Locate the cell with the specified text and output its [x, y] center coordinate. 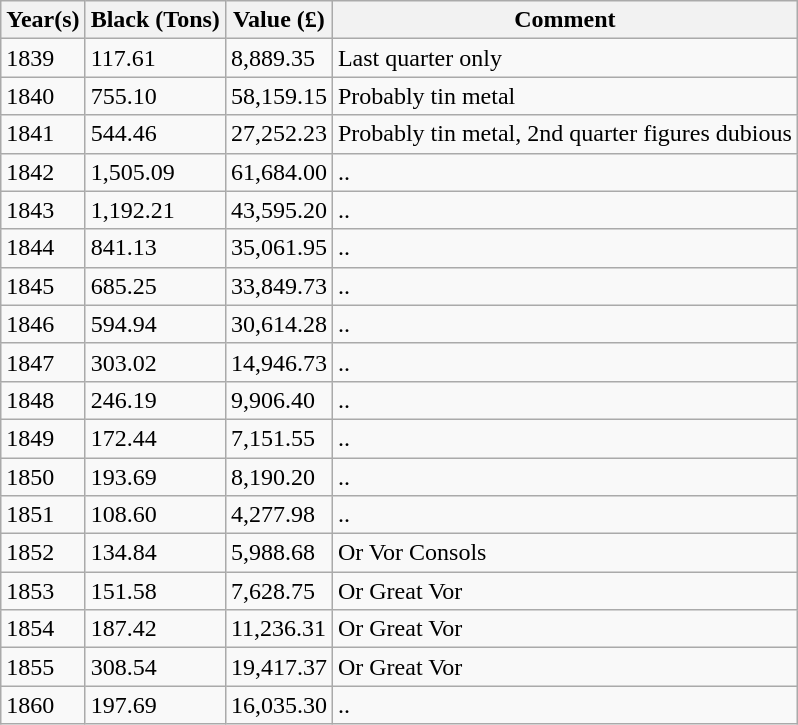
43,595.20 [278, 210]
134.84 [155, 553]
187.42 [155, 629]
1849 [43, 438]
4,277.98 [278, 515]
193.69 [155, 477]
1847 [43, 362]
Probably tin metal [564, 96]
Comment [564, 20]
7,151.55 [278, 438]
1844 [43, 248]
1842 [43, 172]
1840 [43, 96]
1854 [43, 629]
27,252.23 [278, 134]
Year(s) [43, 20]
11,236.31 [278, 629]
58,159.15 [278, 96]
1860 [43, 705]
19,417.37 [278, 667]
61,684.00 [278, 172]
Last quarter only [564, 58]
1,192.21 [155, 210]
1850 [43, 477]
1843 [43, 210]
1839 [43, 58]
197.69 [155, 705]
303.02 [155, 362]
246.19 [155, 400]
308.54 [155, 667]
685.25 [155, 286]
1855 [43, 667]
16,035.30 [278, 705]
755.10 [155, 96]
30,614.28 [278, 324]
Value (£) [278, 20]
Probably tin metal, 2nd quarter figures dubious [564, 134]
1851 [43, 515]
35,061.95 [278, 248]
1846 [43, 324]
Black (Tons) [155, 20]
594.94 [155, 324]
8,889.35 [278, 58]
5,988.68 [278, 553]
117.61 [155, 58]
1853 [43, 591]
33,849.73 [278, 286]
172.44 [155, 438]
1,505.09 [155, 172]
1841 [43, 134]
544.46 [155, 134]
8,190.20 [278, 477]
841.13 [155, 248]
14,946.73 [278, 362]
108.60 [155, 515]
151.58 [155, 591]
Or Vor Consols [564, 553]
7,628.75 [278, 591]
1852 [43, 553]
1845 [43, 286]
1848 [43, 400]
9,906.40 [278, 400]
